Pinpoint the cell where the given text exists, returning its [x, y] midpoint coordinate. 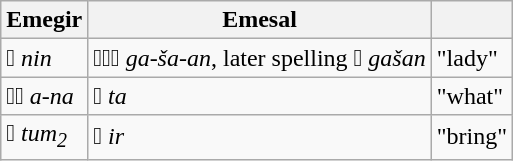
Emegir [44, 20]
"bring" [472, 137]
𒀀𒈾 a-na [44, 96]
𒎏 nin [44, 58]
𒅕 ir [260, 137]
Emesal [260, 20]
𒁺 tum2 [44, 137]
𒋫 ta [260, 96]
"lady" [472, 58]
𒂵𒊭𒀭 ga-ša-an, later spelling 𒃽 gašan [260, 58]
"what" [472, 96]
